Identify which cell holds the provided text, then report its [x, y] central coordinate. 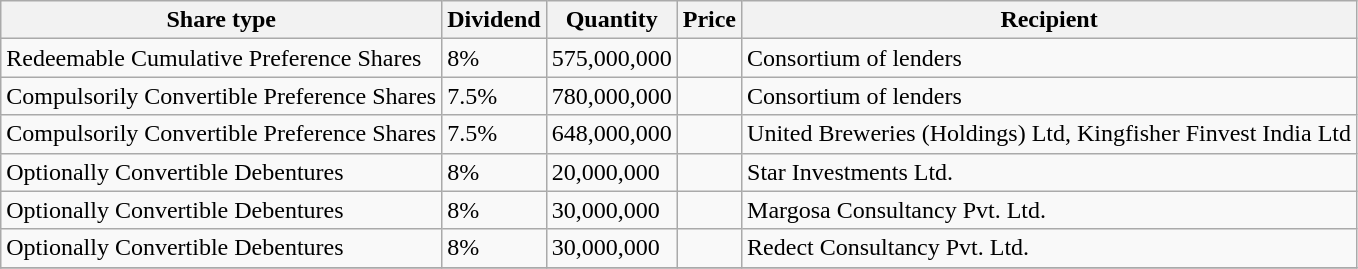
United Breweries (Holdings) Ltd, Kingfisher Finvest India Ltd [1050, 134]
Margosa Consultancy Pvt. Ltd. [1050, 210]
575,000,000 [612, 58]
780,000,000 [612, 96]
Share type [222, 20]
Dividend [494, 20]
Redect Consultancy Pvt. Ltd. [1050, 248]
Star Investments Ltd. [1050, 172]
Recipient [1050, 20]
20,000,000 [612, 172]
Redeemable Cumulative Preference Shares [222, 58]
Quantity [612, 20]
Price [709, 20]
648,000,000 [612, 134]
